Provide the [x, y] coordinate of the cell's center where the given text is located.  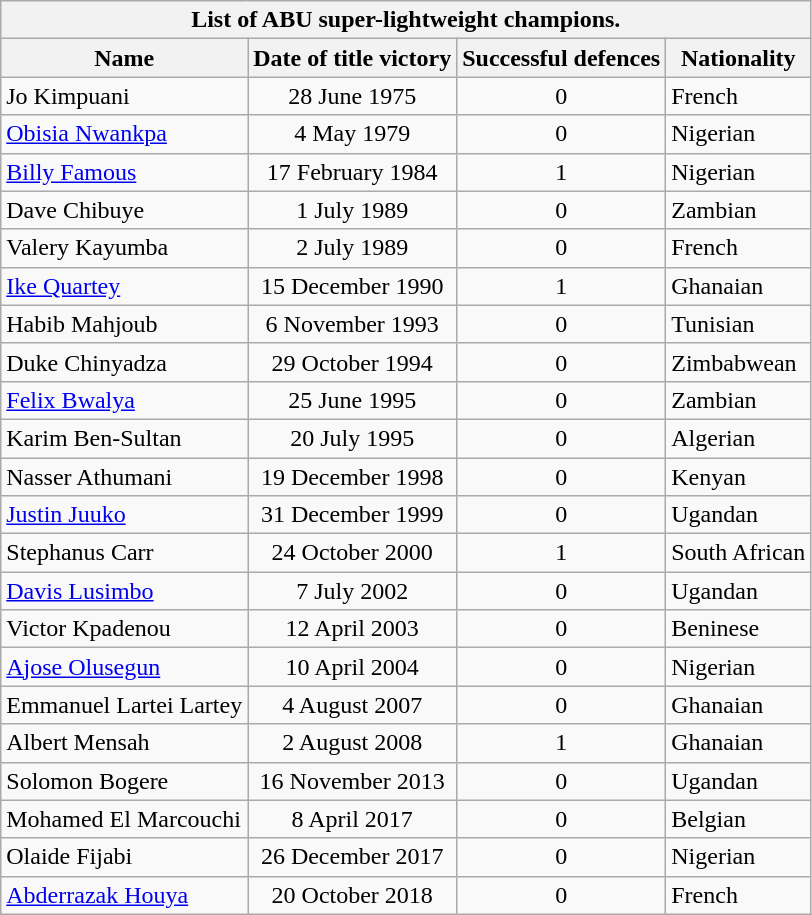
Albert Mensah [124, 743]
Mohamed El Marcouchi [124, 819]
20 October 2018 [352, 895]
Belgian [738, 819]
12 April 2003 [352, 629]
Billy Famous [124, 172]
Beninese [738, 629]
7 July 2002 [352, 591]
South African [738, 553]
Olaide Fijabi [124, 857]
10 April 2004 [352, 667]
Date of title victory [352, 58]
19 December 1998 [352, 477]
6 November 1993 [352, 324]
Tunisian [738, 324]
Stephanus Carr [124, 553]
Algerian [738, 438]
Victor Kpadenou [124, 629]
List of ABU super-lightweight champions. [406, 20]
Valery Kayumba [124, 248]
24 October 2000 [352, 553]
1 July 1989 [352, 210]
4 May 1979 [352, 134]
26 December 2017 [352, 857]
Solomon Bogere [124, 781]
Davis Lusimbo [124, 591]
Abderrazak Houya [124, 895]
2 July 1989 [352, 248]
Successful defences [562, 58]
Name [124, 58]
Obisia Nwankpa [124, 134]
25 June 1995 [352, 400]
Jo Kimpuani [124, 96]
Ajose Olusegun [124, 667]
Zimbabwean [738, 362]
Emmanuel Lartei Lartey [124, 705]
Karim Ben-Sultan [124, 438]
Felix Bwalya [124, 400]
Dave Chibuye [124, 210]
Kenyan [738, 477]
Nationality [738, 58]
8 April 2017 [352, 819]
Ike Quartey [124, 286]
28 June 1975 [352, 96]
2 August 2008 [352, 743]
20 July 1995 [352, 438]
4 August 2007 [352, 705]
Duke Chinyadza [124, 362]
15 December 1990 [352, 286]
16 November 2013 [352, 781]
Justin Juuko [124, 515]
17 February 1984 [352, 172]
31 December 1999 [352, 515]
Habib Mahjoub [124, 324]
29 October 1994 [352, 362]
Nasser Athumani [124, 477]
